Return the (x, y) coordinate for the center point of the cell that contains the specified text.  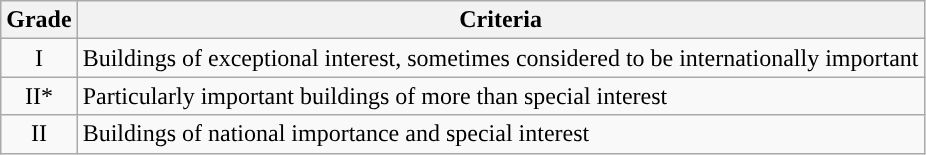
Buildings of national importance and special interest (500, 134)
II (39, 134)
Grade (39, 20)
Particularly important buildings of more than special interest (500, 96)
II* (39, 96)
Buildings of exceptional interest, sometimes considered to be internationally important (500, 58)
I (39, 58)
Criteria (500, 20)
